From the cell containing the given text, extract its center point as (x, y) coordinate. 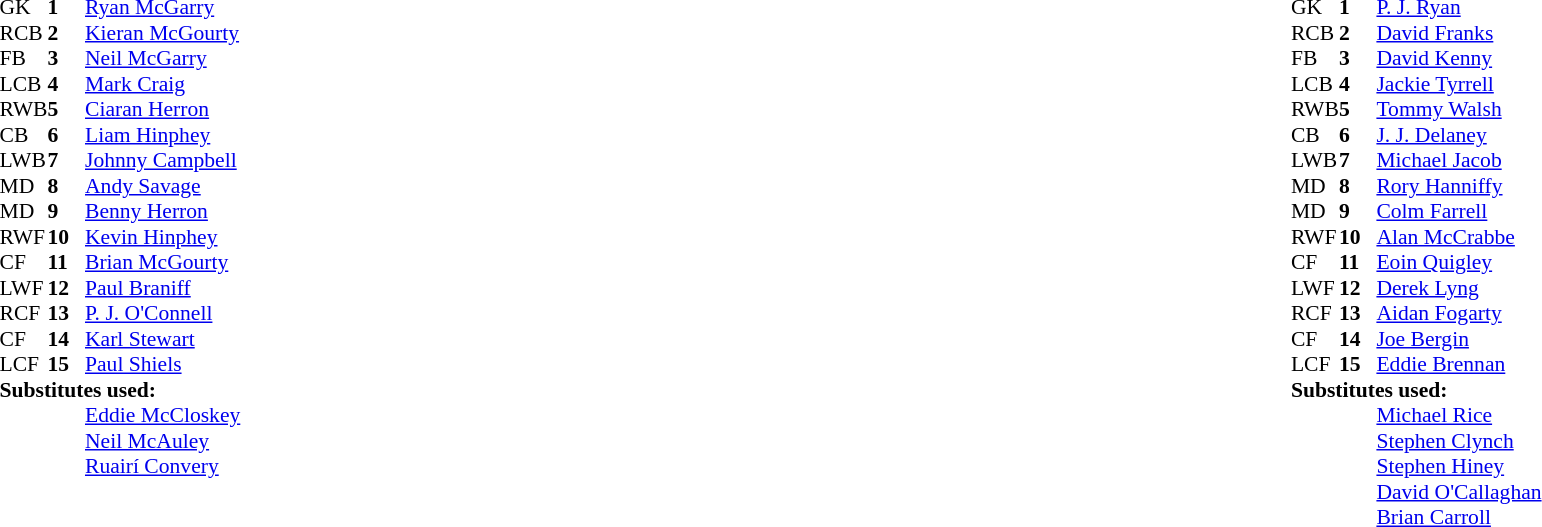
Derek Lyng (1458, 288)
Brian McGourty (162, 263)
Karl Stewart (162, 339)
Tommy Walsh (1458, 109)
Stephen Clynch (1458, 441)
Ruairí Convery (162, 467)
Colm Farrell (1458, 211)
Andy Savage (162, 186)
Kevin Hinphey (162, 237)
Mark Craig (162, 84)
Jackie Tyrrell (1458, 84)
Michael Jacob (1458, 161)
Benny Herron (162, 211)
Aidan Fogarty (1458, 313)
Eddie McCloskey (162, 415)
Stephen Hiney (1458, 467)
Joe Bergin (1458, 339)
David Franks (1458, 33)
Eddie Brennan (1458, 365)
Liam Hinphey (162, 135)
Michael Rice (1458, 415)
Eoin Quigley (1458, 263)
Alan McCrabbe (1458, 237)
David O'Callaghan (1458, 492)
Paul Shiels (162, 365)
Paul Braniff (162, 288)
David Kenny (1458, 59)
J. J. Delaney (1458, 135)
Rory Hanniffy (1458, 186)
P. J. O'Connell (162, 313)
Ciaran Herron (162, 109)
Neil McGarry (162, 59)
Kieran McGourty (162, 33)
Neil McAuley (162, 441)
Johnny Campbell (162, 161)
